Return the (x, y) coordinate for the center point of the cell that contains the specified text.  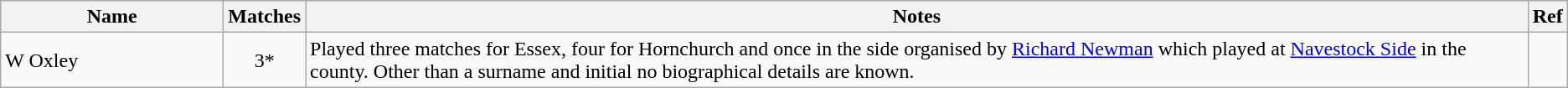
Name (112, 17)
3* (265, 60)
Notes (917, 17)
Ref (1548, 17)
W Oxley (112, 60)
Matches (265, 17)
